From the cell containing the given text, extract its center point as (x, y) coordinate. 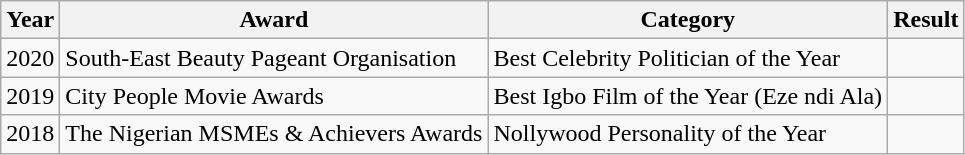
South-East Beauty Pageant Organisation (274, 58)
Best Celebrity Politician of the Year (688, 58)
The Nigerian MSMEs & Achievers Awards (274, 134)
Best Igbo Film of the Year (Eze ndi Ala) (688, 96)
City People Movie Awards (274, 96)
2018 (30, 134)
Award (274, 20)
2020 (30, 58)
2019 (30, 96)
Result (926, 20)
Year (30, 20)
Category (688, 20)
Nollywood Personality of the Year (688, 134)
